Determine the (x, y) coordinate at the center of the cell enclosing the given text.  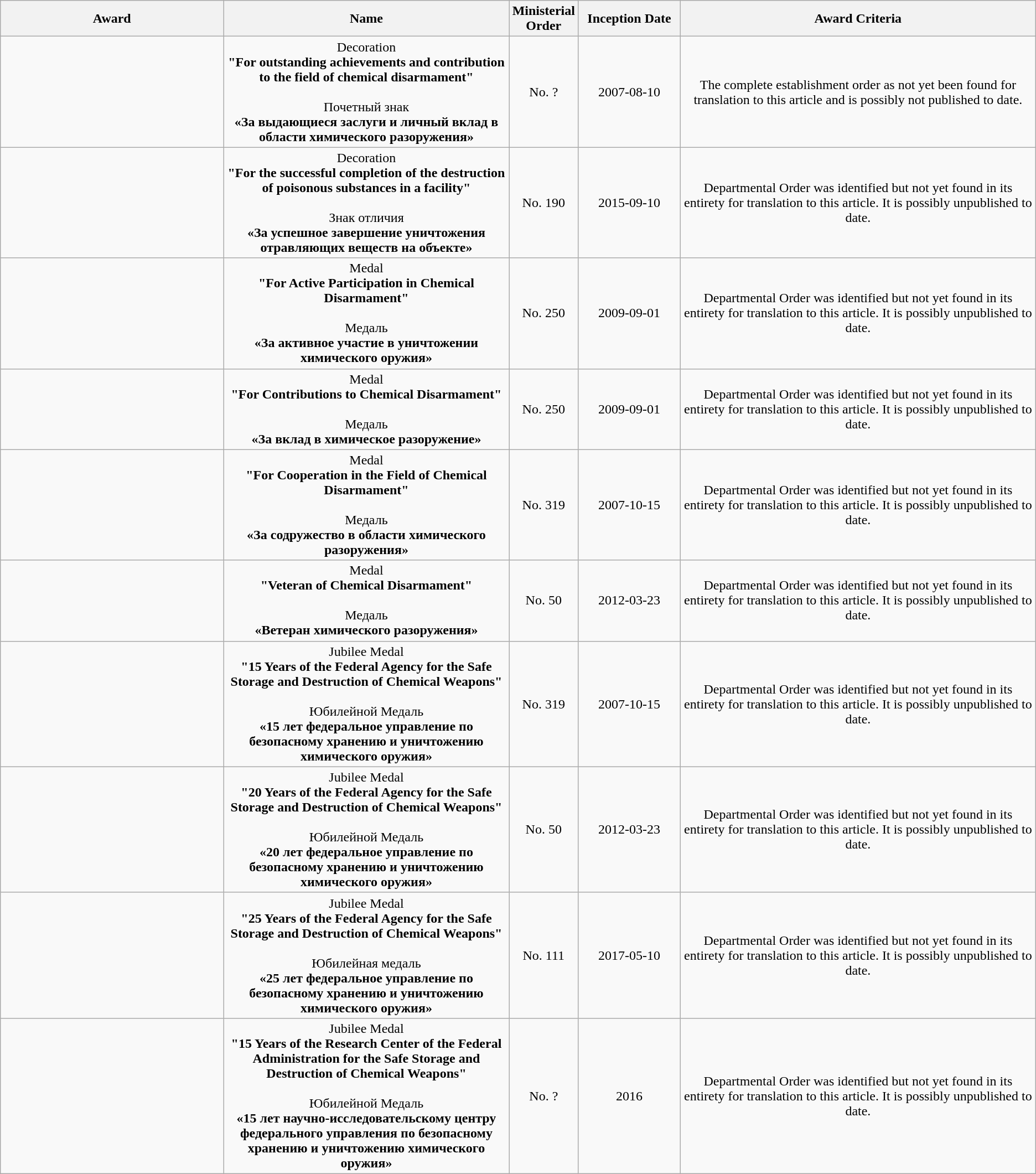
The complete establishment order as not yet been found for translation to this article and is possibly not published to date. (858, 92)
2017-05-10 (629, 955)
No. 190 (543, 203)
Inception Date (629, 19)
Ministerial Order (543, 19)
Medal"Veteran of Chemical Disarmament"Медаль«Ветеран химического разоружения» (366, 601)
Medal"For Contributions to Chemical Disarmament"Медаль«За вклад в химическое разоружение» (366, 409)
Award (112, 19)
Medal"For Cooperation in the Field of Chemical Disarmament"Медаль«За содружество в области химического разоружения» (366, 505)
Name (366, 19)
Award Criteria (858, 19)
2015-09-10 (629, 203)
2007-08-10 (629, 92)
No. 111 (543, 955)
2016 (629, 1096)
Medal"For Active Participation in Chemical Disarmament"Медаль«За активное участие в уничтожении химического оружия» (366, 313)
